Scan for the cell matching the given text and deliver its [x, y] coordinate at center. 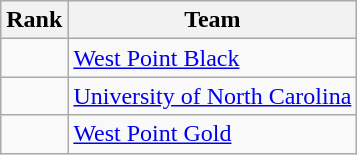
West Point Black [212, 58]
University of North Carolina [212, 96]
West Point Gold [212, 134]
Rank [34, 20]
Team [212, 20]
